From the cell containing the given text, extract its center point as [x, y] coordinate. 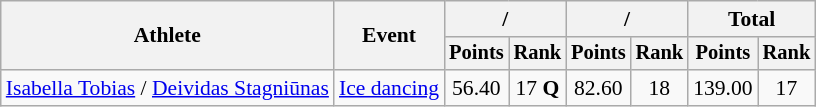
Ice dancing [389, 88]
56.40 [476, 88]
17 [787, 88]
17 Q [538, 88]
18 [660, 88]
139.00 [722, 88]
Event [389, 36]
Isabella Tobias / Deividas Stagniūnas [168, 88]
Athlete [168, 36]
Total [752, 19]
82.60 [598, 88]
